Return (X, Y) of the center of cell containing provided text 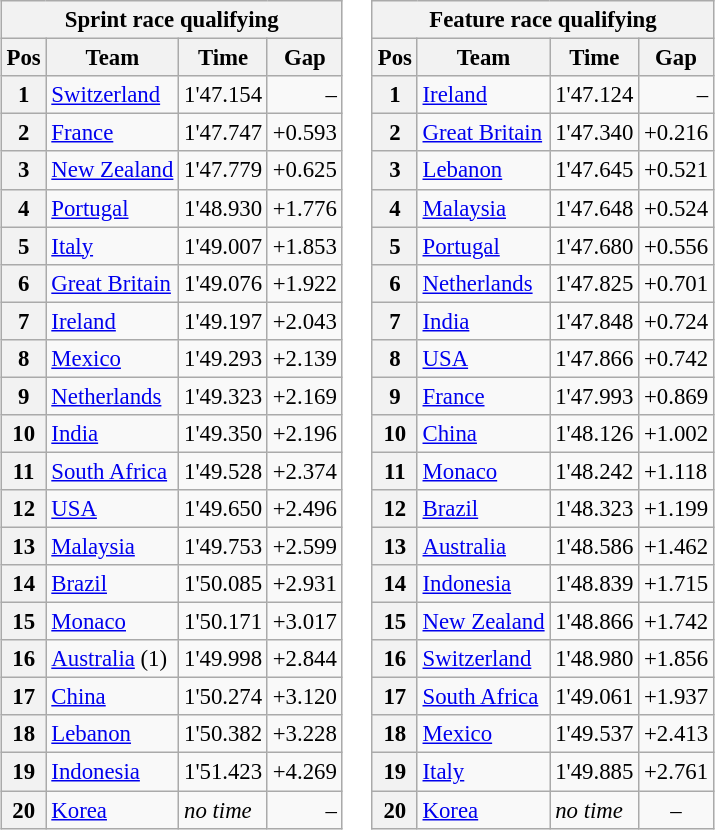
+1.002 (676, 434)
1'47.645 (594, 170)
+0.593 (304, 133)
Sprint race qualifying (172, 20)
1'50.274 (224, 697)
1'47.747 (224, 133)
1'47.825 (594, 283)
+1.715 (676, 584)
+0.556 (676, 246)
+0.524 (676, 208)
1'49.061 (594, 697)
1'49.293 (224, 358)
+3.120 (304, 697)
1'49.537 (594, 734)
+1.462 (676, 546)
+2.043 (304, 321)
1'47.779 (224, 170)
+0.625 (304, 170)
+1.742 (676, 622)
+2.374 (304, 471)
1'50.085 (224, 584)
+3.228 (304, 734)
+1.922 (304, 283)
1'48.839 (594, 584)
Feature race qualifying (542, 20)
1'47.848 (594, 321)
1'48.980 (594, 659)
+0.869 (676, 396)
+2.844 (304, 659)
+1.853 (304, 246)
1'47.124 (594, 95)
1'47.993 (594, 396)
+2.931 (304, 584)
+0.216 (676, 133)
+2.496 (304, 509)
1'49.076 (224, 283)
+2.599 (304, 546)
1'47.154 (224, 95)
+0.742 (676, 358)
1'48.586 (594, 546)
+1.856 (676, 659)
1'50.382 (224, 734)
1'47.866 (594, 358)
+0.701 (676, 283)
+2.139 (304, 358)
+2.196 (304, 434)
1'49.650 (224, 509)
Australia (1) (112, 659)
1'49.007 (224, 246)
1'49.753 (224, 546)
1'48.126 (594, 434)
1'49.528 (224, 471)
+1.776 (304, 208)
1'47.340 (594, 133)
1'49.323 (224, 396)
+1.118 (676, 471)
1'48.866 (594, 622)
1'49.998 (224, 659)
1'50.171 (224, 622)
1'49.885 (594, 772)
1'48.323 (594, 509)
1'47.648 (594, 208)
+4.269 (304, 772)
1'49.350 (224, 434)
1'48.930 (224, 208)
+1.199 (676, 509)
1'48.242 (594, 471)
1'51.423 (224, 772)
+2.169 (304, 396)
+2.413 (676, 734)
1'49.197 (224, 321)
+0.724 (676, 321)
Australia (484, 546)
+1.937 (676, 697)
+3.017 (304, 622)
+2.761 (676, 772)
1'47.680 (594, 246)
+0.521 (676, 170)
